Locate the cell with the specified text and output its (x, y) center coordinate. 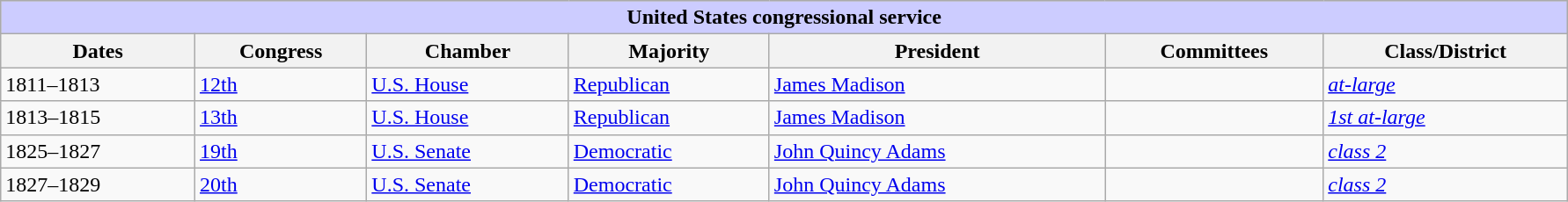
Majority (669, 51)
Chamber (468, 51)
United States congressional service (785, 18)
1st at-large (1446, 118)
Dates (99, 51)
Class/District (1446, 51)
at-large (1446, 84)
Congress (282, 51)
1813–1815 (99, 118)
13th (282, 118)
19th (282, 151)
1827–1829 (99, 184)
12th (282, 84)
Committees (1214, 51)
20th (282, 184)
1811–1813 (99, 84)
1825–1827 (99, 151)
President (937, 51)
